Return (X, Y) of the center of cell containing provided text 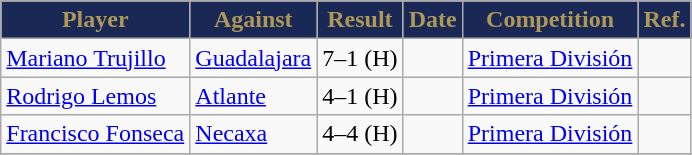
Date (432, 20)
Result (360, 20)
4–4 (H) (360, 134)
Ref. (664, 20)
Necaxa (254, 134)
Against (254, 20)
Rodrigo Lemos (96, 96)
7–1 (H) (360, 58)
Competition (550, 20)
Atlante (254, 96)
Francisco Fonseca (96, 134)
Mariano Trujillo (96, 58)
Player (96, 20)
Guadalajara (254, 58)
4–1 (H) (360, 96)
